Return the (X, Y) coordinate for the center point of the cell that contains the specified text.  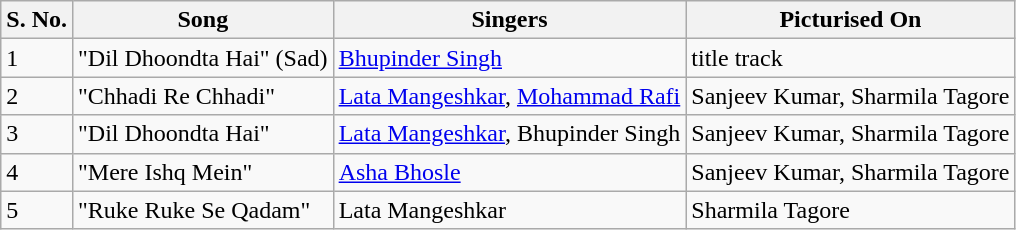
Lata Mangeshkar, Bhupinder Singh (510, 134)
"Mere Ishq Mein" (202, 172)
"Chhadi Re Chhadi" (202, 96)
S. No. (37, 20)
title track (850, 58)
Song (202, 20)
4 (37, 172)
Lata Mangeshkar (510, 210)
5 (37, 210)
"Dil Dhoondta Hai" (202, 134)
Picturised On (850, 20)
"Ruke Ruke Se Qadam" (202, 210)
Bhupinder Singh (510, 58)
Sharmila Tagore (850, 210)
Lata Mangeshkar, Mohammad Rafi (510, 96)
Singers (510, 20)
Asha Bhosle (510, 172)
2 (37, 96)
1 (37, 58)
3 (37, 134)
"Dil Dhoondta Hai" (Sad) (202, 58)
